From the cell containing the given text, extract its center point as (x, y) coordinate. 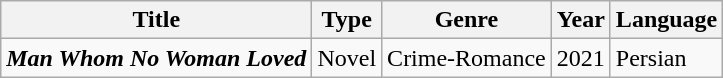
Language (666, 20)
Year (580, 20)
Genre (467, 20)
Persian (666, 58)
Man Whom No Woman Loved (156, 58)
Title (156, 20)
Type (347, 20)
2021 (580, 58)
Novel (347, 58)
Crime-Romance (467, 58)
